Identify which cell holds the provided text, then report its [X, Y] central coordinate. 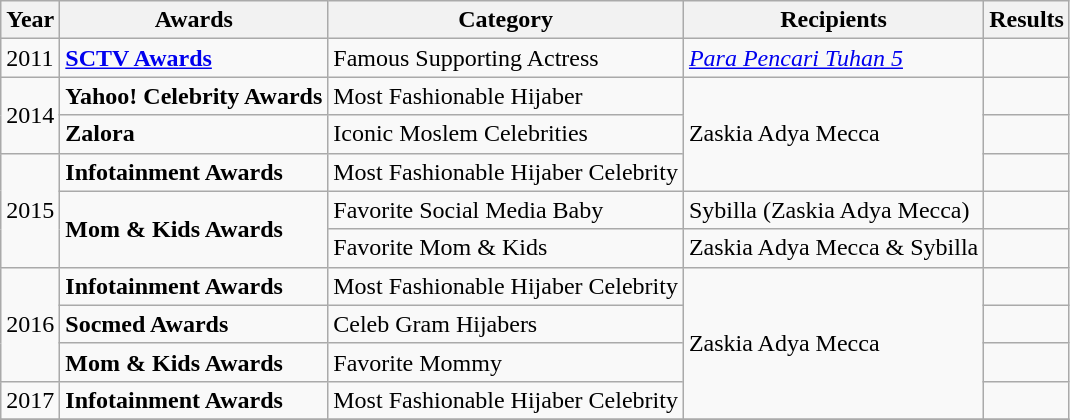
Zaskia Adya Mecca & Sybilla [833, 248]
Awards [194, 20]
2014 [30, 115]
Favorite Mommy [506, 362]
Yahoo! Celebrity Awards [194, 96]
Celeb Gram Hijabers [506, 324]
2017 [30, 400]
Iconic Moslem Celebrities [506, 134]
Results [1027, 20]
Favorite Social Media Baby [506, 210]
Most Fashionable Hijaber [506, 96]
SCTV Awards [194, 58]
Favorite Mom & Kids [506, 248]
2015 [30, 210]
Para Pencari Tuhan 5 [833, 58]
2011 [30, 58]
Category [506, 20]
Year [30, 20]
Recipients [833, 20]
2016 [30, 324]
Sybilla (Zaskia Adya Mecca) [833, 210]
Socmed Awards [194, 324]
Zalora [194, 134]
Famous Supporting Actress [506, 58]
